Locate the cell with the specified text and output its [X, Y] center coordinate. 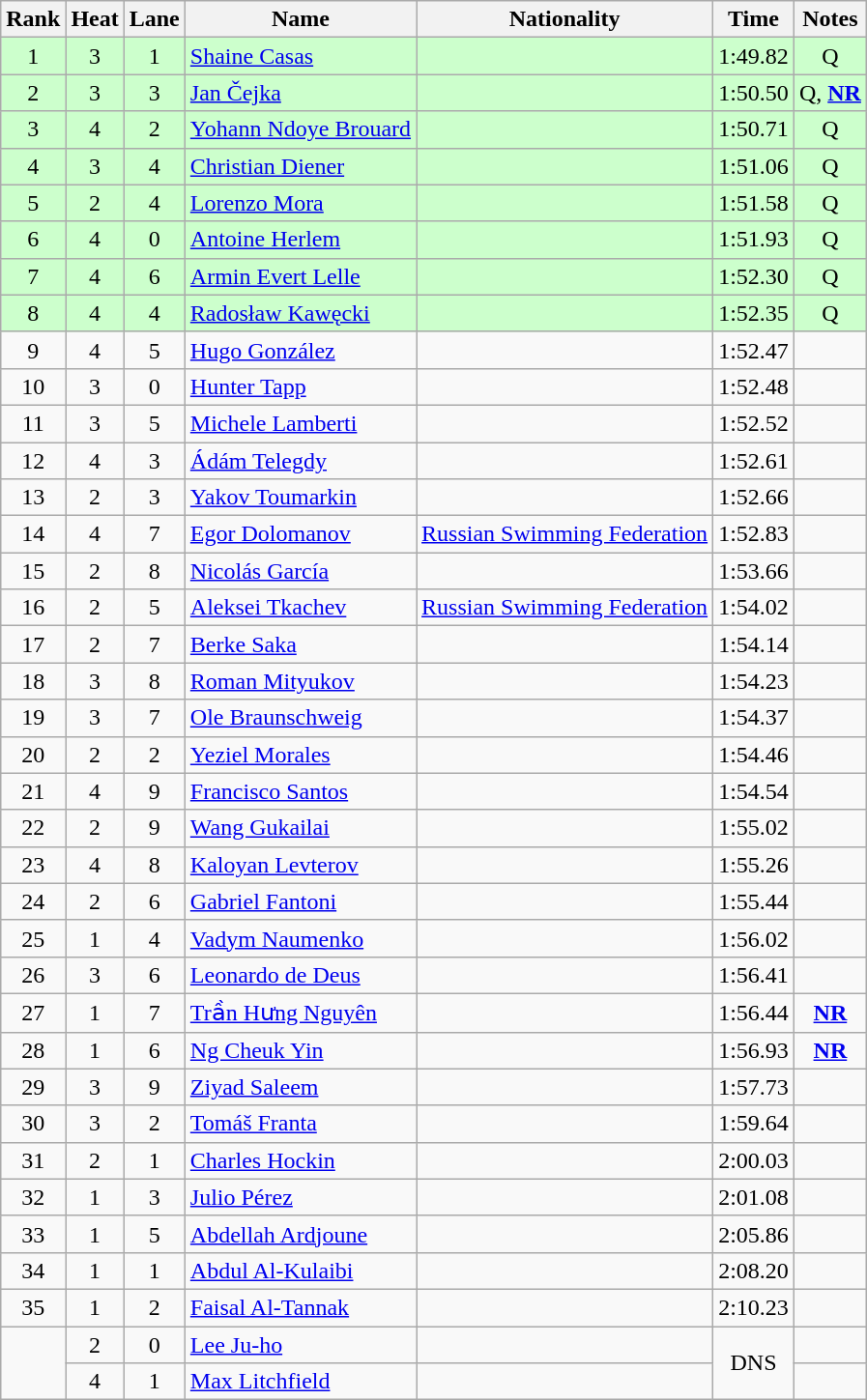
11 [33, 423]
1:55.26 [754, 865]
Q, NR [829, 93]
1:54.14 [754, 644]
Antoine Herlem [300, 240]
1:52.52 [754, 423]
1:52.48 [754, 386]
1:51.58 [754, 203]
16 [33, 608]
19 [33, 718]
1:52.83 [754, 534]
13 [33, 498]
Shaine Casas [300, 56]
Christian Diener [300, 166]
1:52.47 [754, 350]
DNS [754, 1362]
31 [33, 1160]
2:08.20 [754, 1271]
Nicolás García [300, 571]
Ziyad Saleem [300, 1087]
Leonardo de Deus [300, 975]
2:10.23 [754, 1307]
Hunter Tapp [300, 386]
1:56.93 [754, 1050]
1:54.02 [754, 608]
27 [33, 1013]
25 [33, 938]
Radosław Kawęcki [300, 313]
21 [33, 791]
1:51.93 [754, 240]
26 [33, 975]
33 [33, 1234]
Julio Pérez [300, 1197]
1:53.66 [754, 571]
Michele Lamberti [300, 423]
Roman Mityukov [300, 681]
Yakov Toumarkin [300, 498]
Lane [155, 19]
1:54.54 [754, 791]
20 [33, 755]
Egor Dolomanov [300, 534]
Berke Saka [300, 644]
34 [33, 1271]
Rank [33, 19]
28 [33, 1050]
1:52.30 [754, 276]
32 [33, 1197]
1:54.37 [754, 718]
Kaloyan Levterov [300, 865]
1:54.46 [754, 755]
1:52.66 [754, 498]
29 [33, 1087]
Gabriel Fantoni [300, 901]
1:59.64 [754, 1124]
1:54.23 [754, 681]
Ádám Telegdy [300, 461]
17 [33, 644]
Notes [829, 19]
Hugo González [300, 350]
Lee Ju-ho [300, 1344]
Jan Čejka [300, 93]
2:05.86 [754, 1234]
Tomáš Franta [300, 1124]
Yohann Ndoye Brouard [300, 129]
Abdellah Ardjoune [300, 1234]
14 [33, 534]
2:01.08 [754, 1197]
1:49.82 [754, 56]
1:56.41 [754, 975]
Ng Cheuk Yin [300, 1050]
Lorenzo Mora [300, 203]
Faisal Al-Tannak [300, 1307]
22 [33, 828]
Name [300, 19]
12 [33, 461]
Aleksei Tkachev [300, 608]
2:00.03 [754, 1160]
1:52.61 [754, 461]
1:50.50 [754, 93]
35 [33, 1307]
Nationality [564, 19]
10 [33, 386]
Armin Evert Lelle [300, 276]
Ole Braunschweig [300, 718]
1:57.73 [754, 1087]
23 [33, 865]
Abdul Al-Kulaibi [300, 1271]
15 [33, 571]
24 [33, 901]
Vadym Naumenko [300, 938]
1:55.02 [754, 828]
Max Litchfield [300, 1382]
30 [33, 1124]
Time [754, 19]
1:50.71 [754, 129]
18 [33, 681]
Francisco Santos [300, 791]
1:56.44 [754, 1013]
Heat [95, 19]
Yeziel Morales [300, 755]
Wang Gukailai [300, 828]
1:55.44 [754, 901]
1:51.06 [754, 166]
1:52.35 [754, 313]
Charles Hockin [300, 1160]
1:56.02 [754, 938]
Trần Hưng Nguyên [300, 1013]
